Detect which cell encompasses the target text, then output its (x, y) center coordinate. 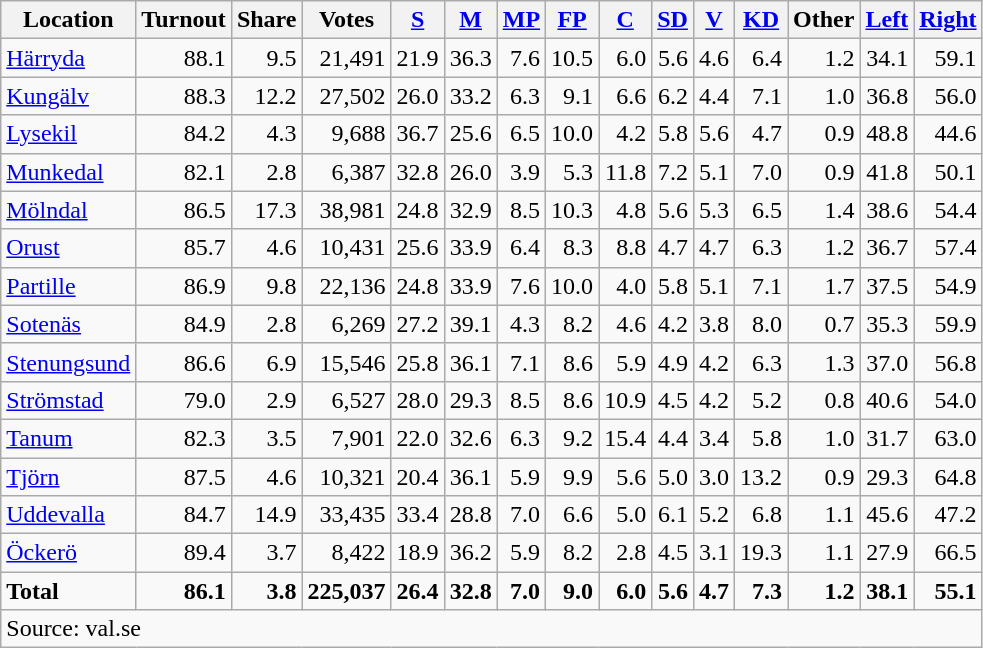
9.8 (266, 286)
0.8 (824, 400)
8.3 (572, 248)
35.3 (887, 324)
9,688 (346, 134)
6,527 (346, 400)
Orust (68, 248)
33,435 (346, 515)
0.7 (824, 324)
Strömstad (68, 400)
3.7 (266, 553)
45.6 (887, 515)
9.9 (572, 477)
6.1 (673, 515)
Source: val.se (492, 629)
225,037 (346, 591)
1.7 (824, 286)
86.9 (184, 286)
21.9 (418, 58)
86.5 (184, 210)
Sotenäs (68, 324)
54.9 (948, 286)
86.1 (184, 591)
Right (948, 20)
50.1 (948, 172)
V (714, 20)
87.5 (184, 477)
4.8 (626, 210)
86.6 (184, 362)
88.3 (184, 96)
Total (68, 591)
84.7 (184, 515)
22,136 (346, 286)
54.4 (948, 210)
56.0 (948, 96)
22.0 (418, 438)
Partille (68, 286)
9.0 (572, 591)
10.9 (626, 400)
Tanum (68, 438)
32.9 (470, 210)
Left (887, 20)
Votes (346, 20)
32.6 (470, 438)
Öckerö (68, 553)
8,422 (346, 553)
36.2 (470, 553)
18.9 (418, 553)
27.2 (418, 324)
4.0 (626, 286)
2.9 (266, 400)
6.8 (762, 515)
6,269 (346, 324)
56.8 (948, 362)
27.9 (887, 553)
19.3 (762, 553)
KD (762, 20)
7.2 (673, 172)
3.4 (714, 438)
Location (68, 20)
9.5 (266, 58)
37.0 (887, 362)
36.8 (887, 96)
57.4 (948, 248)
Mölndal (68, 210)
47.2 (948, 515)
FP (572, 20)
4.9 (673, 362)
85.7 (184, 248)
3.5 (266, 438)
38.6 (887, 210)
M (470, 20)
48.8 (887, 134)
10,321 (346, 477)
8.8 (626, 248)
41.8 (887, 172)
Share (266, 20)
37.5 (887, 286)
7.3 (762, 591)
10.5 (572, 58)
64.8 (948, 477)
MP (521, 20)
1.3 (824, 362)
36.3 (470, 58)
S (418, 20)
Munkedal (68, 172)
SD (673, 20)
C (626, 20)
Kungälv (68, 96)
12.2 (266, 96)
89.4 (184, 553)
39.1 (470, 324)
44.6 (948, 134)
6.2 (673, 96)
27,502 (346, 96)
25.8 (418, 362)
Uddevalla (68, 515)
Other (824, 20)
3.1 (714, 553)
3.9 (521, 172)
26.4 (418, 591)
88.1 (184, 58)
9.2 (572, 438)
8.0 (762, 324)
Stenungsund (68, 362)
Härryda (68, 58)
79.0 (184, 400)
38.1 (887, 591)
54.0 (948, 400)
84.2 (184, 134)
15,546 (346, 362)
9.1 (572, 96)
59.1 (948, 58)
82.3 (184, 438)
13.2 (762, 477)
Tjörn (68, 477)
34.1 (887, 58)
20.4 (418, 477)
82.1 (184, 172)
10,431 (346, 248)
31.7 (887, 438)
Lysekil (68, 134)
33.2 (470, 96)
14.9 (266, 515)
21,491 (346, 58)
28.0 (418, 400)
84.9 (184, 324)
Turnout (184, 20)
15.4 (626, 438)
7,901 (346, 438)
11.8 (626, 172)
66.5 (948, 553)
55.1 (948, 591)
10.3 (572, 210)
28.8 (470, 515)
6.9 (266, 362)
40.6 (887, 400)
1.4 (824, 210)
3.0 (714, 477)
63.0 (948, 438)
38,981 (346, 210)
17.3 (266, 210)
6,387 (346, 172)
33.4 (418, 515)
59.9 (948, 324)
